Output the (x, y) coordinate of the center of the cell containing the given text.  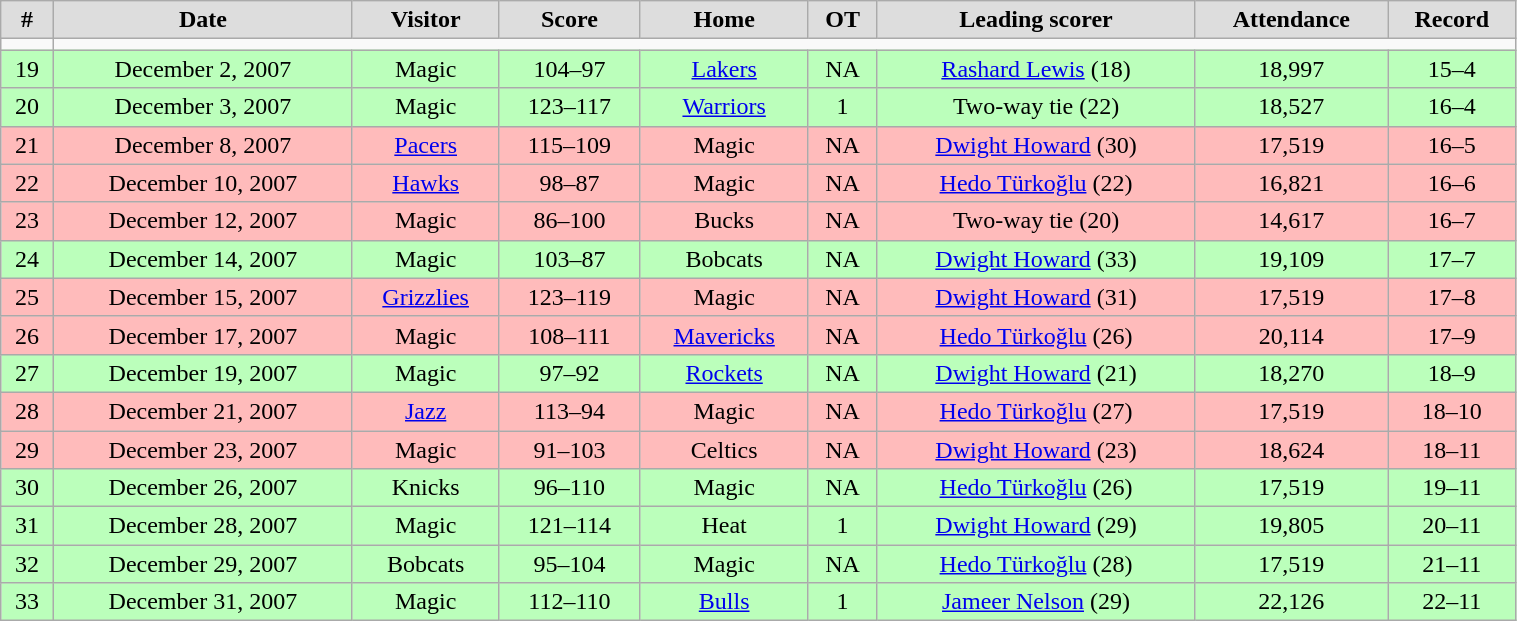
Warriors (724, 107)
24 (28, 259)
16–5 (1452, 145)
December 14, 2007 (202, 259)
Visitor (425, 20)
19 (28, 69)
December 8, 2007 (202, 145)
Dwight Howard (29) (1036, 526)
17–7 (1452, 259)
Hedo Türkoğlu (22) (1036, 183)
Home (724, 20)
28 (28, 411)
115–109 (570, 145)
Jameer Nelson (29) (1036, 602)
98–87 (570, 183)
Dwight Howard (31) (1036, 297)
Knicks (425, 488)
Score (570, 20)
15–4 (1452, 69)
18–10 (1452, 411)
Rashard Lewis (18) (1036, 69)
22 (28, 183)
Attendance (1291, 20)
17–8 (1452, 297)
December 28, 2007 (202, 526)
121–114 (570, 526)
Dwight Howard (30) (1036, 145)
December 10, 2007 (202, 183)
OT (842, 20)
December 15, 2007 (202, 297)
95–104 (570, 564)
Celtics (724, 449)
Rockets (724, 373)
Heat (724, 526)
123–117 (570, 107)
19–11 (1452, 488)
96–110 (570, 488)
104–97 (570, 69)
103–87 (570, 259)
Two-way tie (20) (1036, 221)
Lakers (724, 69)
112–110 (570, 602)
18,527 (1291, 107)
December 29, 2007 (202, 564)
Bulls (724, 602)
Dwight Howard (33) (1036, 259)
97–92 (570, 373)
Record (1452, 20)
30 (28, 488)
26 (28, 335)
19,109 (1291, 259)
113–94 (570, 411)
Hedo Türkoğlu (28) (1036, 564)
20 (28, 107)
33 (28, 602)
21 (28, 145)
86–100 (570, 221)
December 17, 2007 (202, 335)
32 (28, 564)
14,617 (1291, 221)
16,821 (1291, 183)
Grizzlies (425, 297)
December 19, 2007 (202, 373)
Mavericks (724, 335)
25 (28, 297)
16–4 (1452, 107)
29 (28, 449)
20,114 (1291, 335)
Hedo Türkoğlu (27) (1036, 411)
23 (28, 221)
91–103 (570, 449)
Pacers (425, 145)
Dwight Howard (21) (1036, 373)
16–6 (1452, 183)
18,997 (1291, 69)
19,805 (1291, 526)
Jazz (425, 411)
December 23, 2007 (202, 449)
December 26, 2007 (202, 488)
123–119 (570, 297)
December 31, 2007 (202, 602)
Date (202, 20)
18,270 (1291, 373)
December 12, 2007 (202, 221)
22–11 (1452, 602)
18,624 (1291, 449)
20–11 (1452, 526)
17–9 (1452, 335)
Hawks (425, 183)
31 (28, 526)
December 21, 2007 (202, 411)
December 3, 2007 (202, 107)
21–11 (1452, 564)
22,126 (1291, 602)
18–9 (1452, 373)
Dwight Howard (23) (1036, 449)
December 2, 2007 (202, 69)
Two-way tie (22) (1036, 107)
Leading scorer (1036, 20)
108–111 (570, 335)
# (28, 20)
27 (28, 373)
18–11 (1452, 449)
16–7 (1452, 221)
Bucks (724, 221)
